Pinpoint the cell where the given text exists, returning its [X, Y] midpoint coordinate. 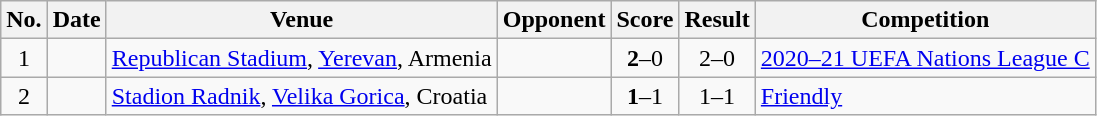
No. [24, 20]
Date [76, 20]
Venue [302, 20]
Republican Stadium, Yerevan, Armenia [302, 58]
2020–21 UEFA Nations League C [925, 58]
Score [645, 20]
Stadion Radnik, Velika Gorica, Croatia [302, 96]
Competition [925, 20]
1 [24, 58]
2 [24, 96]
Result [717, 20]
Friendly [925, 96]
Opponent [554, 20]
